Pinpoint the cell where the given text exists, returning its [x, y] midpoint coordinate. 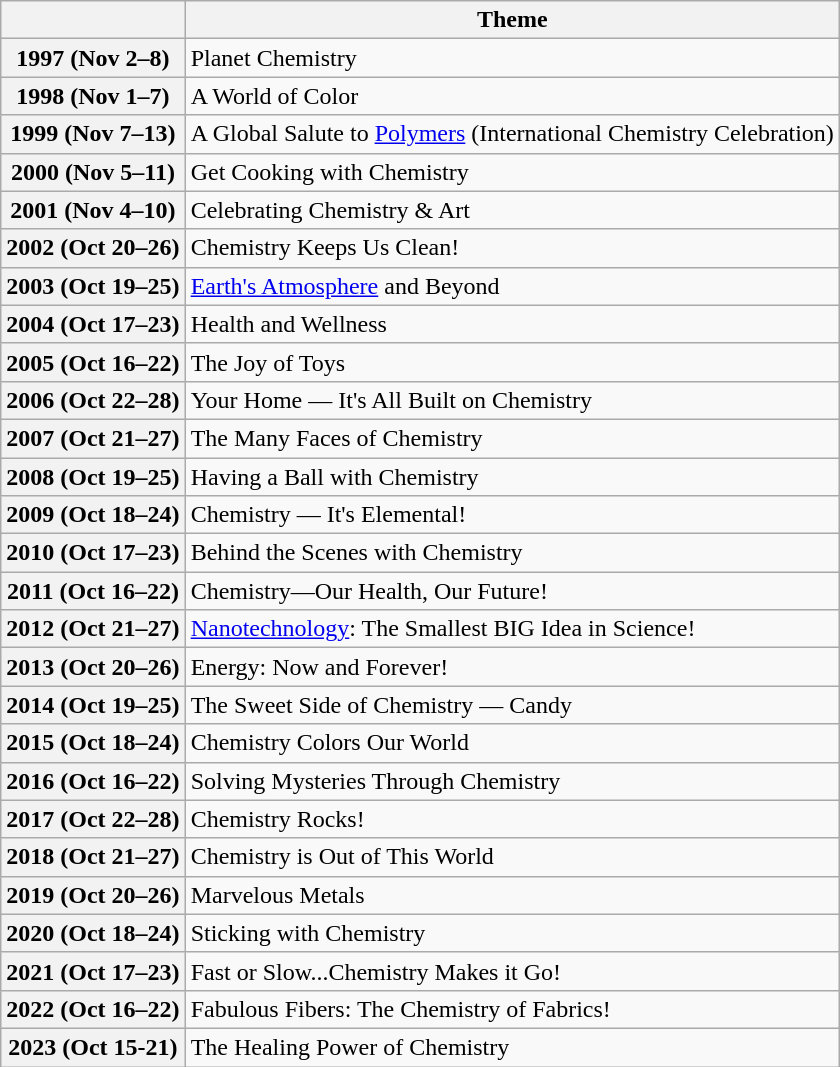
2010 (Oct 17–23) [93, 553]
Chemistry Rocks! [512, 819]
Nanotechnology: The Smallest BIG Idea in Science! [512, 629]
2019 (Oct 20–26) [93, 895]
The Sweet Side of Chemistry — Candy [512, 705]
2003 (Oct 19–25) [93, 286]
2020 (Oct 18–24) [93, 933]
Chemistry — It's Elemental! [512, 515]
2005 (Oct 16–22) [93, 362]
Sticking with Chemistry [512, 933]
2015 (Oct 18–24) [93, 743]
2006 (Oct 22–28) [93, 400]
2007 (Oct 21–27) [93, 438]
Chemistry Keeps Us Clean! [512, 248]
Energy: Now and Forever! [512, 667]
2002 (Oct 20–26) [93, 248]
2021 (Oct 17–23) [93, 971]
Theme [512, 20]
Celebrating Chemistry & Art [512, 210]
2004 (Oct 17–23) [93, 324]
Chemistry—Our Health, Our Future! [512, 591]
1997 (Nov 2–8) [93, 58]
Fabulous Fibers: The Chemistry of Fabrics! [512, 1009]
2023 (Oct 15-21) [93, 1047]
A Global Salute to Polymers (International Chemistry Celebration) [512, 134]
Chemistry is Out of This World [512, 857]
2016 (Oct 16–22) [93, 781]
Having a Ball with Chemistry [512, 477]
The Joy of Toys [512, 362]
2012 (Oct 21–27) [93, 629]
Chemistry Colors Our World [512, 743]
2008 (Oct 19–25) [93, 477]
Get Cooking with Chemistry [512, 172]
Behind the Scenes with Chemistry [512, 553]
2022 (Oct 16–22) [93, 1009]
Marvelous Metals [512, 895]
2014 (Oct 19–25) [93, 705]
Solving Mysteries Through Chemistry [512, 781]
Health and Wellness [512, 324]
1999 (Nov 7–13) [93, 134]
2009 (Oct 18–24) [93, 515]
1998 (Nov 1–7) [93, 96]
2013 (Oct 20–26) [93, 667]
Planet Chemistry [512, 58]
Earth's Atmosphere and Beyond [512, 286]
2017 (Oct 22–28) [93, 819]
The Healing Power of Chemistry [512, 1047]
Fast or Slow...Chemistry Makes it Go! [512, 971]
A World of Color [512, 96]
2001 (Nov 4–10) [93, 210]
2018 (Oct 21–27) [93, 857]
2000 (Nov 5–11) [93, 172]
2011 (Oct 16–22) [93, 591]
The Many Faces of Chemistry [512, 438]
Your Home — It's All Built on Chemistry [512, 400]
